Extract the (x, y) coordinate from the center of the cell holding the provided text.  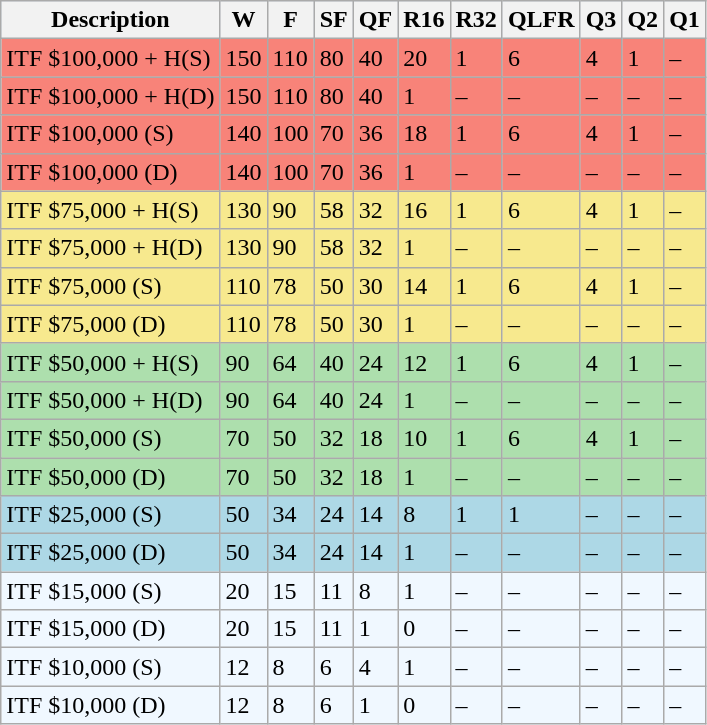
Description (110, 20)
F (290, 20)
ITF $75,000 (S) (110, 286)
R32 (476, 20)
Q1 (685, 20)
W (244, 20)
ITF $25,000 (D) (110, 553)
ITF $75,000 + H(S) (110, 210)
ITF $100,000 + H(D) (110, 96)
ITF $50,000 (D) (110, 477)
QLFR (541, 20)
ITF $100,000 + H(S) (110, 58)
Q2 (643, 20)
ITF $10,000 (D) (110, 705)
ITF $100,000 (D) (110, 172)
ITF $50,000 + H(S) (110, 362)
10 (424, 438)
ITF $25,000 (S) (110, 515)
SF (334, 20)
QF (375, 20)
16 (424, 210)
R16 (424, 20)
ITF $50,000 + H(D) (110, 400)
ITF $50,000 (S) (110, 438)
ITF $15,000 (D) (110, 629)
ITF $75,000 (D) (110, 324)
Q3 (601, 20)
ITF $100,000 (S) (110, 134)
ITF $75,000 + H(D) (110, 248)
ITF $10,000 (S) (110, 667)
ITF $15,000 (S) (110, 591)
